Identify which cell holds the provided text, then report its (x, y) central coordinate. 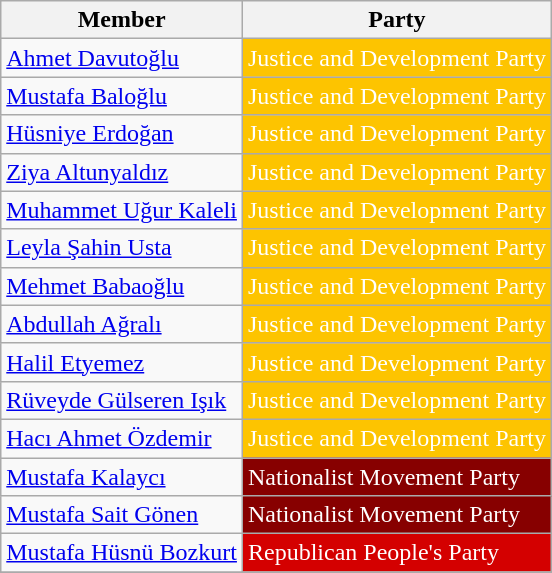
Hacı Ahmet Özdemir (122, 438)
Mehmet Babaoğlu (122, 286)
Mustafa Kalaycı (122, 477)
Member (122, 20)
Party (396, 20)
Halil Etyemez (122, 362)
Mustafa Baloğlu (122, 96)
Rüveyde Gülseren Işık (122, 400)
Mustafa Sait Gönen (122, 515)
Ahmet Davutoğlu (122, 58)
Hüsniye Erdoğan (122, 134)
Ziya Altunyaldız (122, 172)
Mustafa Hüsnü Bozkurt (122, 553)
Abdullah Ağralı (122, 324)
Republican People's Party (396, 553)
Muhammet Uğur Kaleli (122, 210)
Leyla Şahin Usta (122, 248)
